Identify which cell holds the provided text, then report its (x, y) central coordinate. 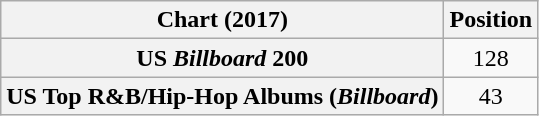
Position (491, 20)
128 (491, 58)
US Top R&B/Hip-Hop Albums (Billboard) (222, 96)
US Billboard 200 (222, 58)
43 (491, 96)
Chart (2017) (222, 20)
